Scan for the cell matching the given text and deliver its [x, y] coordinate at center. 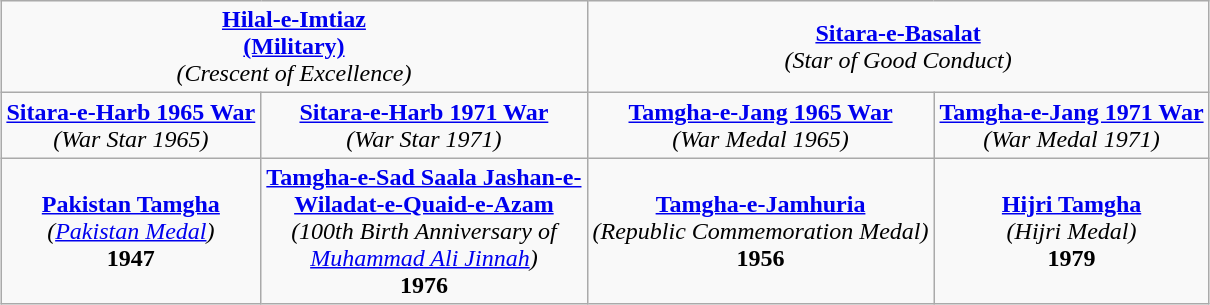
Tamgha-e-Jang 1965 War(War Medal 1965) [760, 126]
Tamgha-e-Sad Saala Jashan-e-Wiladat-e-Quaid-e-Azam(100th Birth Anniversary ofMuhammad Ali Jinnah)1976 [424, 231]
Sitara-e-Harb 1965 War(War Star 1965) [131, 126]
Pakistan Tamgha(Pakistan Medal)1947 [131, 231]
Tamgha-e-Jamhuria(Republic Commemoration Medal)1956 [760, 231]
Sitara-e-Basalat(Star of Good Conduct) [898, 47]
Hijri Tamgha(Hijri Medal)1979 [1072, 231]
Hilal-e-Imtiaz(Military)(Crescent of Excellence) [294, 47]
Sitara-e-Harb 1971 War(War Star 1971) [424, 126]
Tamgha-e-Jang 1971 War(War Medal 1971) [1072, 126]
